Pinpoint the cell where the given text exists, returning its (X, Y) midpoint coordinate. 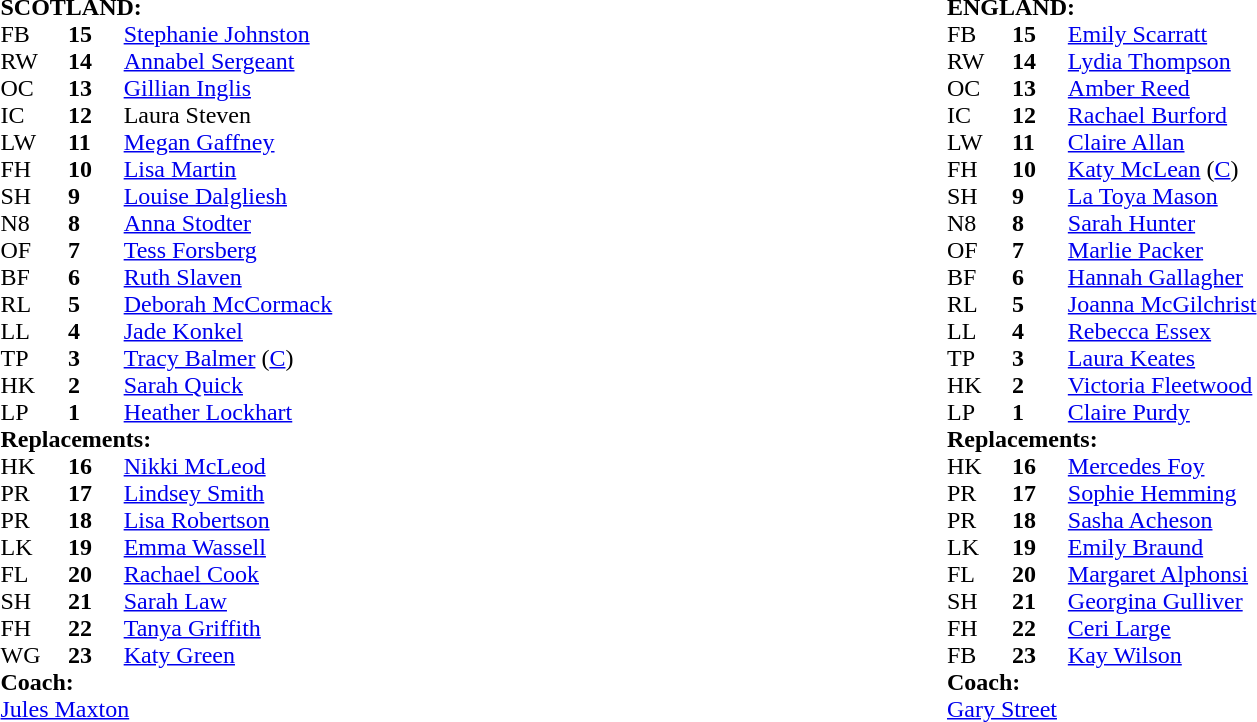
Lindsey Smith (328, 494)
Anna Stodter (328, 224)
Laura Steven (328, 116)
Megan Gaffney (328, 142)
Louise Dalgliesh (328, 196)
Stephanie Johnston (328, 34)
Lisa Robertson (328, 520)
Tanya Griffith (328, 628)
Tracy Balmer (C) (328, 358)
Nikki McLeod (328, 466)
Sarah Quick (328, 386)
Heather Lockhart (328, 412)
Katy Green (328, 656)
Annabel Sergeant (328, 62)
Rachael Cook (328, 574)
WG (34, 656)
Deborah McCormack (328, 304)
Coach: (470, 682)
Lisa Martin (328, 170)
Emma Wassell (328, 548)
Replacements: (470, 440)
Sarah Law (328, 602)
Gillian Inglis (328, 88)
Tess Forsberg (328, 250)
Ruth Slaven (328, 278)
Jade Konkel (328, 332)
